Scan for the cell matching the given text and deliver its [X, Y] coordinate at center. 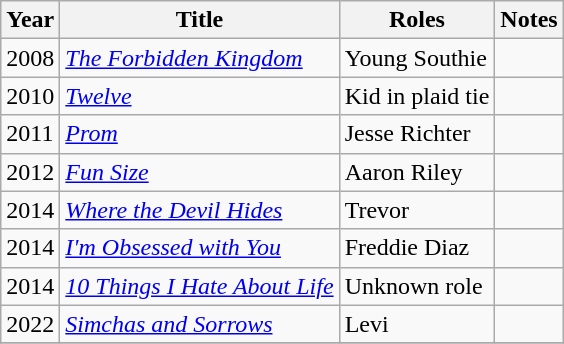
Where the Devil Hides [200, 210]
Twelve [200, 96]
The Forbidden Kingdom [200, 58]
Trevor [417, 210]
Unknown role [417, 286]
Freddie Diaz [417, 248]
Year [30, 20]
Levi [417, 324]
Prom [200, 134]
Simchas and Sorrows [200, 324]
2011 [30, 134]
Notes [529, 20]
2012 [30, 172]
2010 [30, 96]
Aaron Riley [417, 172]
Title [200, 20]
I'm Obsessed with You [200, 248]
2022 [30, 324]
Roles [417, 20]
Young Southie [417, 58]
2008 [30, 58]
10 Things I Hate About Life [200, 286]
Kid in plaid tie [417, 96]
Jesse Richter [417, 134]
Fun Size [200, 172]
